Identify which cell holds the provided text, then report its (X, Y) central coordinate. 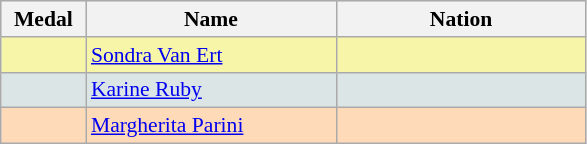
Margherita Parini (211, 126)
Name (211, 19)
Karine Ruby (211, 90)
Nation (461, 19)
Medal (44, 19)
Sondra Van Ert (211, 55)
